Search for the cell housing the specified text and yield its (x, y) center coordinate. 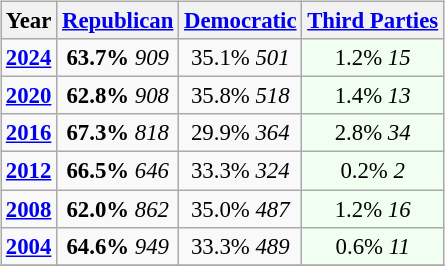
0.6% 11 (373, 246)
2.8% 34 (373, 133)
35.8% 518 (240, 96)
2012 (29, 171)
33.3% 489 (240, 246)
1.2% 16 (373, 209)
0.2% 2 (373, 171)
Democratic (240, 21)
33.3% 324 (240, 171)
29.9% 364 (240, 133)
2016 (29, 133)
35.0% 487 (240, 209)
67.3% 818 (118, 133)
2004 (29, 246)
64.6% 949 (118, 246)
2024 (29, 58)
1.2% 15 (373, 58)
1.4% 13 (373, 96)
35.1% 501 (240, 58)
66.5% 646 (118, 171)
62.8% 908 (118, 96)
2008 (29, 209)
62.0% 862 (118, 209)
Third Parties (373, 21)
Year (29, 21)
Republican (118, 21)
63.7% 909 (118, 58)
2020 (29, 96)
